Pinpoint the cell where the given text exists, returning its [x, y] midpoint coordinate. 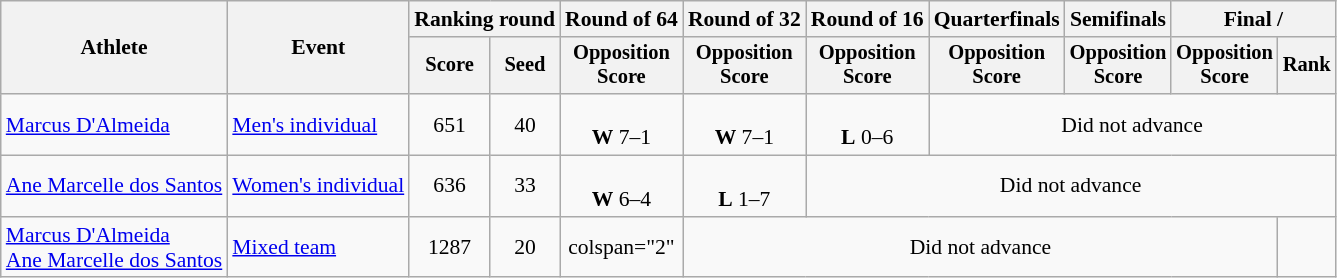
L 1–7 [744, 186]
Ranking round [484, 19]
1287 [450, 248]
636 [450, 186]
Semifinals [1118, 19]
Ane Marcelle dos Santos [114, 186]
Round of 16 [868, 19]
Seed [525, 66]
Round of 64 [622, 19]
Final / [1253, 19]
Mixed team [318, 248]
40 [525, 124]
Event [318, 48]
Quarterfinals [997, 19]
Women's individual [318, 186]
Athlete [114, 48]
33 [525, 186]
Rank [1307, 66]
Marcus D'Almeida [114, 124]
W 6–4 [622, 186]
Men's individual [318, 124]
Marcus D'AlmeidaAne Marcelle dos Santos [114, 248]
colspan="2" [622, 248]
L 0–6 [868, 124]
Score [450, 66]
20 [525, 248]
651 [450, 124]
Round of 32 [744, 19]
